Provide the (x, y) coordinate of the cell's center where the given text is located.  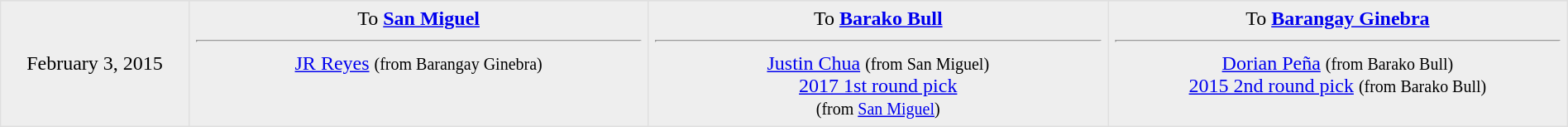
To Barako BullJustin Chua (from San Miguel)2017 1st round pick(from San Miguel) (878, 64)
February 3, 2015 (95, 64)
To San MiguelJR Reyes (from Barangay Ginebra) (418, 64)
To Barangay GinebraDorian Peña (from Barako Bull)2015 2nd round pick (from Barako Bull) (1338, 64)
